Pinpoint the cell where the given text exists, returning its [X, Y] midpoint coordinate. 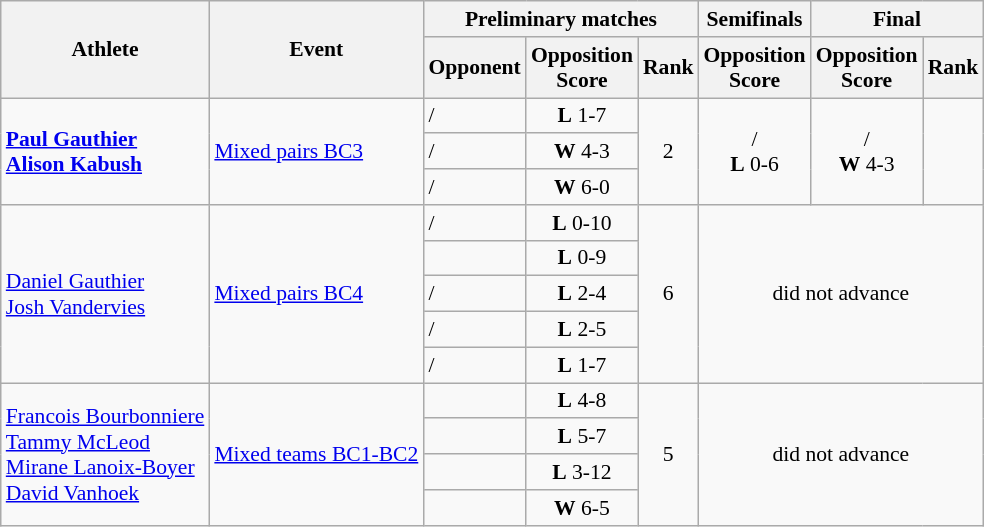
Final [898, 19]
/ W 4-3 [867, 152]
Preliminary matches [560, 19]
/ L 0-6 [754, 152]
Semifinals [754, 19]
5 [668, 454]
Event [316, 50]
Opponent [474, 68]
L 0-9 [582, 258]
L 4-8 [582, 401]
Paul Gauthier Alison Kabush [106, 152]
Daniel Gauthier Josh Vandervies [106, 294]
Mixed pairs BC3 [316, 152]
2 [668, 152]
L 0-10 [582, 223]
L 2-4 [582, 294]
6 [668, 294]
W 4-3 [582, 152]
W 6-5 [582, 508]
L 5-7 [582, 437]
Athlete [106, 50]
Francois Bourbonniere Tammy McLeod Mirane Lanoix-Boyer David Vanhoek [106, 454]
L 3-12 [582, 472]
L 2-5 [582, 330]
W 6-0 [582, 187]
Mixed pairs BC4 [316, 294]
Mixed teams BC1-BC2 [316, 454]
